Detect which cell encompasses the target text, then output its [X, Y] center coordinate. 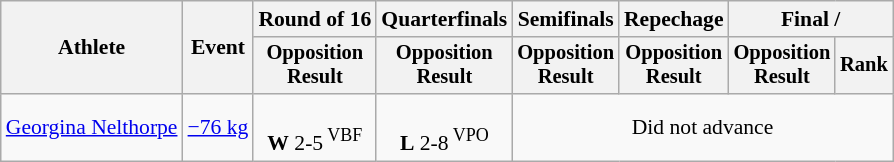
Georgina Nelthorpe [92, 128]
W 2-5 VBF [314, 128]
Rank [864, 66]
Athlete [92, 48]
−76 kg [218, 128]
L 2-8 VPO [444, 128]
Did not advance [702, 128]
Repechage [674, 19]
Semifinals [566, 19]
Final / [811, 19]
Quarterfinals [444, 19]
Event [218, 48]
Round of 16 [314, 19]
